Search for the cell housing the specified text and yield its (x, y) center coordinate. 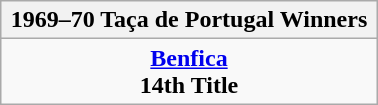
Benfica14th Title (189, 72)
1969–70 Taça de Portugal Winners (189, 20)
